Locate the cell with the specified text and output its [X, Y] center coordinate. 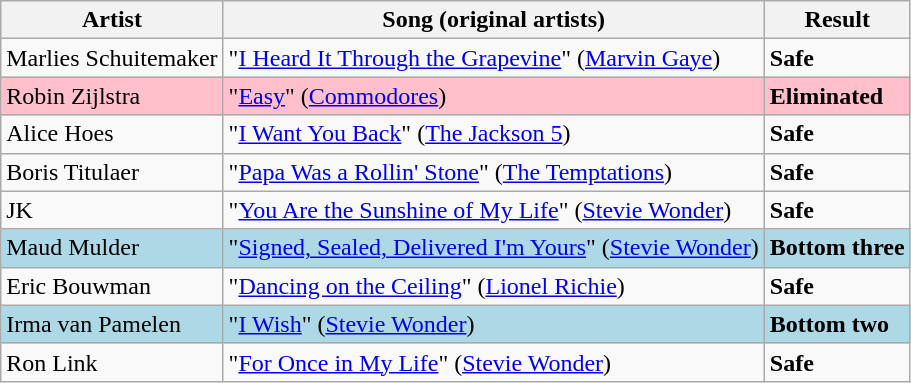
"Signed, Sealed, Delivered I'm Yours" (Stevie Wonder) [494, 248]
Eric Bouwman [112, 286]
Robin Zijlstra [112, 96]
Marlies Schuitemaker [112, 58]
JK [112, 210]
"Papa Was a Rollin' Stone" (The Temptations) [494, 172]
"For Once in My Life" (Stevie Wonder) [494, 362]
Alice Hoes [112, 134]
Song (original artists) [494, 20]
Eliminated [837, 96]
Maud Mulder [112, 248]
Irma van Pamelen [112, 324]
"Easy" (Commodores) [494, 96]
"You Are the Sunshine of My Life" (Stevie Wonder) [494, 210]
Bottom three [837, 248]
Result [837, 20]
"Dancing on the Ceiling" (Lionel Richie) [494, 286]
"I Heard It Through the Grapevine" (Marvin Gaye) [494, 58]
Artist [112, 20]
"I Wish" (Stevie Wonder) [494, 324]
"I Want You Back" (The Jackson 5) [494, 134]
Boris Titulaer [112, 172]
Ron Link [112, 362]
Bottom two [837, 324]
